Scan for the cell matching the given text and deliver its [x, y] coordinate at center. 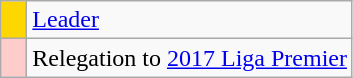
Relegation to 2017 Liga Premier [190, 58]
Leader [190, 20]
